Provide the [X, Y] coordinate of the cell's center where the given text is located.  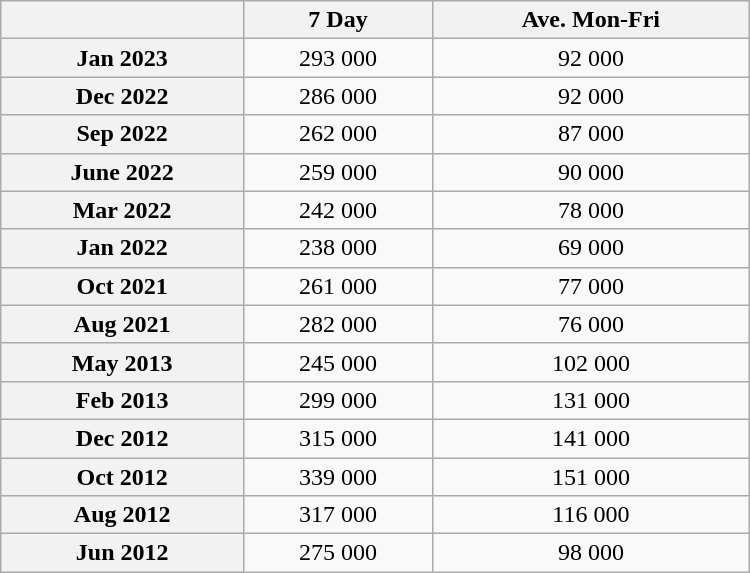
Jan 2022 [122, 248]
275 000 [338, 553]
282 000 [338, 324]
317 000 [338, 515]
76 000 [592, 324]
Dec 2012 [122, 438]
Oct 2021 [122, 286]
242 000 [338, 210]
Feb 2013 [122, 400]
151 000 [592, 477]
299 000 [338, 400]
7 Day [338, 20]
141 000 [592, 438]
102 000 [592, 362]
131 000 [592, 400]
Jun 2012 [122, 553]
238 000 [338, 248]
Aug 2012 [122, 515]
259 000 [338, 172]
87 000 [592, 134]
78 000 [592, 210]
339 000 [338, 477]
June 2022 [122, 172]
293 000 [338, 58]
77 000 [592, 286]
262 000 [338, 134]
90 000 [592, 172]
Sep 2022 [122, 134]
Dec 2022 [122, 96]
98 000 [592, 553]
Ave. Mon-Fri [592, 20]
Oct 2012 [122, 477]
315 000 [338, 438]
286 000 [338, 96]
261 000 [338, 286]
116 000 [592, 515]
Jan 2023 [122, 58]
245 000 [338, 362]
69 000 [592, 248]
Aug 2021 [122, 324]
Mar 2022 [122, 210]
May 2013 [122, 362]
